Find where the given text appears and provide that cell's center as (x, y) coordinate. 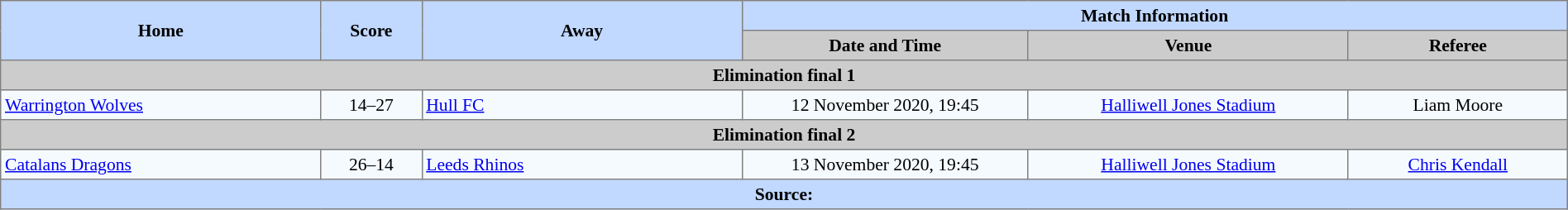
Hull FC (582, 105)
26–14 (371, 165)
Referee (1457, 45)
Date and Time (885, 45)
Home (160, 31)
14–27 (371, 105)
Score (371, 31)
Leeds Rhinos (582, 165)
Chris Kendall (1457, 165)
Source: (784, 194)
Elimination final 2 (784, 135)
Match Information (1154, 16)
Away (582, 31)
Elimination final 1 (784, 75)
Liam Moore (1457, 105)
Warrington Wolves (160, 105)
Catalans Dragons (160, 165)
13 November 2020, 19:45 (885, 165)
12 November 2020, 19:45 (885, 105)
Venue (1188, 45)
